Locate the cell with the specified text and output its (x, y) center coordinate. 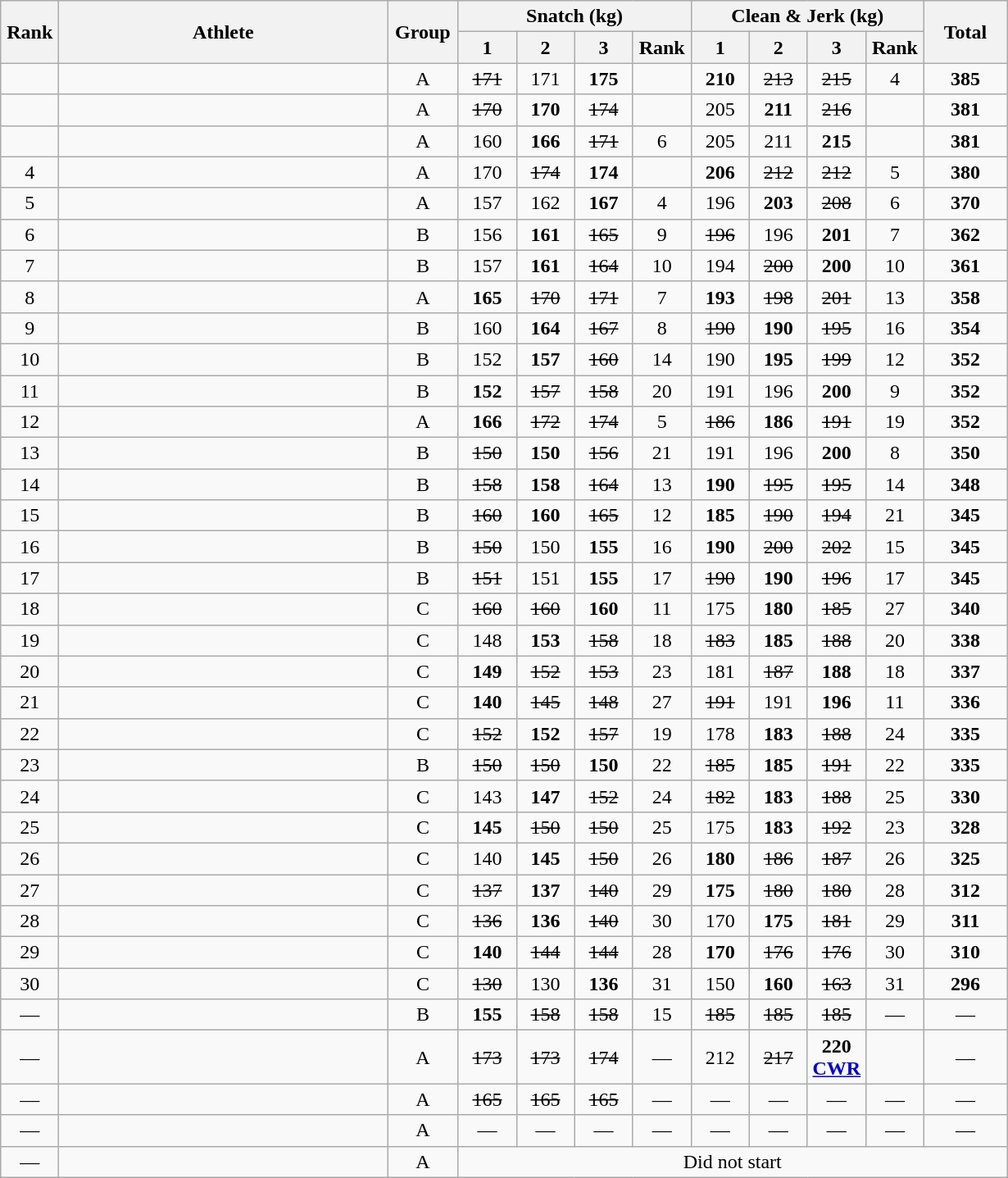
163 (836, 984)
213 (779, 79)
380 (965, 172)
199 (836, 359)
358 (965, 297)
Athlete (223, 32)
348 (965, 484)
193 (720, 297)
192 (836, 827)
310 (965, 953)
Total (965, 32)
172 (546, 422)
147 (546, 796)
208 (836, 203)
350 (965, 453)
325 (965, 858)
370 (965, 203)
206 (720, 172)
312 (965, 889)
330 (965, 796)
311 (965, 921)
354 (965, 328)
198 (779, 297)
220 CWR (836, 1057)
296 (965, 984)
Did not start (733, 1162)
338 (965, 640)
Clean & Jerk (kg) (807, 16)
Snatch (kg) (574, 16)
202 (836, 547)
336 (965, 703)
162 (546, 203)
362 (965, 234)
178 (720, 734)
361 (965, 266)
385 (965, 79)
143 (487, 796)
182 (720, 796)
216 (836, 110)
210 (720, 79)
203 (779, 203)
149 (487, 671)
217 (779, 1057)
Group (423, 32)
337 (965, 671)
340 (965, 609)
328 (965, 827)
